From the cell containing the given text, extract its center point as (x, y) coordinate. 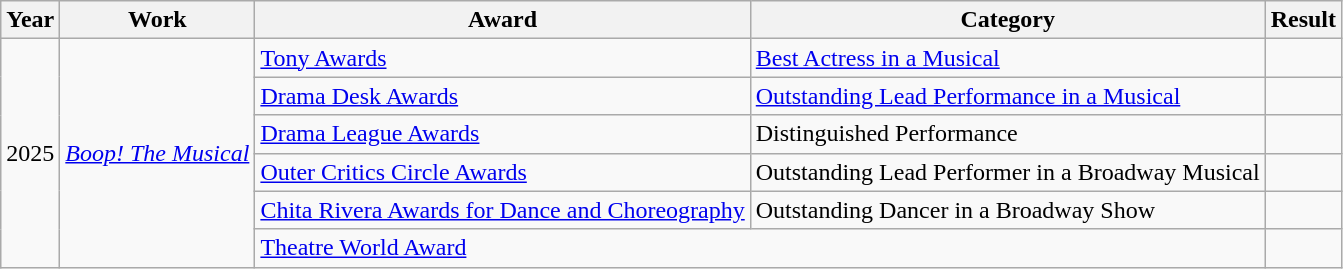
Outstanding Lead Performer in a Broadway Musical (1008, 172)
Boop! The Musical (158, 153)
Outer Critics Circle Awards (502, 172)
2025 (30, 153)
Best Actress in a Musical (1008, 58)
Result (1303, 20)
Year (30, 20)
Outstanding Dancer in a Broadway Show (1008, 210)
Category (1008, 20)
Award (502, 20)
Theatre World Award (760, 248)
Outstanding Lead Performance in a Musical (1008, 96)
Drama League Awards (502, 134)
Tony Awards (502, 58)
Distinguished Performance (1008, 134)
Drama Desk Awards (502, 96)
Work (158, 20)
Chita Rivera Awards for Dance and Choreography (502, 210)
